Detect which cell encompasses the target text, then output its [X, Y] center coordinate. 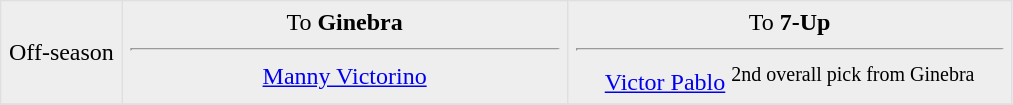
To 7-UpVictor Pablo 2nd overall pick from Ginebra [790, 53]
Off-season [62, 53]
To GinebraManny Victorino [344, 53]
